Output the (X, Y) coordinate of the center of the cell containing the given text.  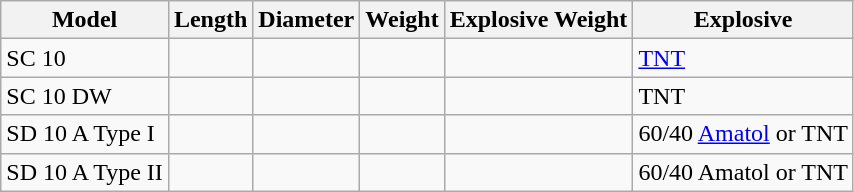
Explosive (744, 20)
Weight (402, 20)
Model (85, 20)
Length (210, 20)
SD 10 A Type I (85, 134)
SC 10 DW (85, 96)
SD 10 A Type II (85, 172)
Explosive Weight (538, 20)
Diameter (306, 20)
SC 10 (85, 58)
